Pinpoint the cell where the given text exists, returning its [x, y] midpoint coordinate. 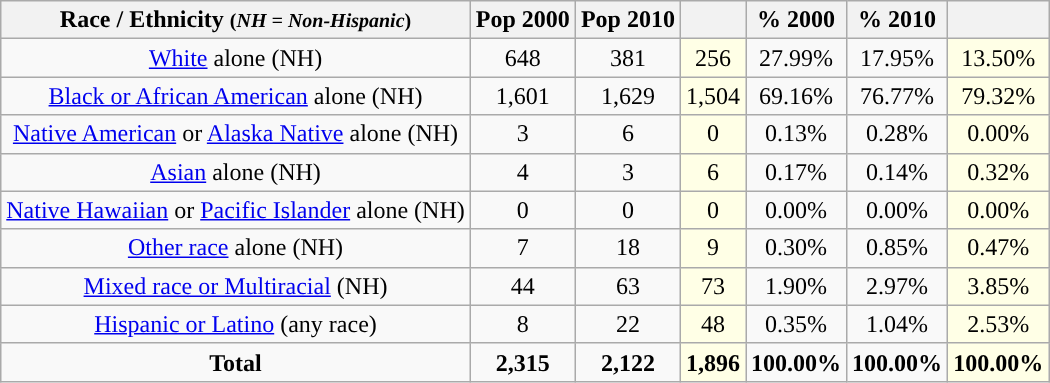
2,122 [628, 362]
18 [628, 248]
1,629 [628, 96]
63 [628, 286]
0.85% [898, 248]
Total [236, 362]
1.90% [796, 286]
73 [712, 286]
Mixed race or Multiracial (NH) [236, 286]
17.95% [898, 58]
Native American or Alaska Native alone (NH) [236, 134]
0.28% [898, 134]
Asian alone (NH) [236, 172]
Black or African American alone (NH) [236, 96]
Pop 2010 [628, 20]
3.85% [998, 286]
Race / Ethnicity (NH = Non-Hispanic) [236, 20]
0.13% [796, 134]
0.47% [998, 248]
1,601 [522, 96]
2,315 [522, 362]
8 [522, 324]
7 [522, 248]
0.17% [796, 172]
Hispanic or Latino (any race) [236, 324]
27.99% [796, 58]
13.50% [998, 58]
1.04% [898, 324]
1,896 [712, 362]
2.97% [898, 286]
Native Hawaiian or Pacific Islander alone (NH) [236, 210]
76.77% [898, 96]
Pop 2000 [522, 20]
79.32% [998, 96]
White alone (NH) [236, 58]
% 2000 [796, 20]
0.35% [796, 324]
Other race alone (NH) [236, 248]
69.16% [796, 96]
648 [522, 58]
381 [628, 58]
256 [712, 58]
4 [522, 172]
0.32% [998, 172]
0.14% [898, 172]
9 [712, 248]
44 [522, 286]
48 [712, 324]
% 2010 [898, 20]
22 [628, 324]
0.30% [796, 248]
1,504 [712, 96]
2.53% [998, 324]
